Output the [x, y] coordinate of the center of the cell containing the given text.  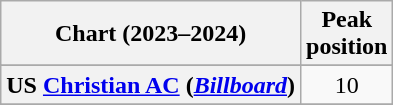
US Christian AC (Billboard) [151, 85]
Peak position [347, 34]
Chart (2023–2024) [151, 34]
10 [347, 85]
